Scan for the cell matching the given text and deliver its (X, Y) coordinate at center. 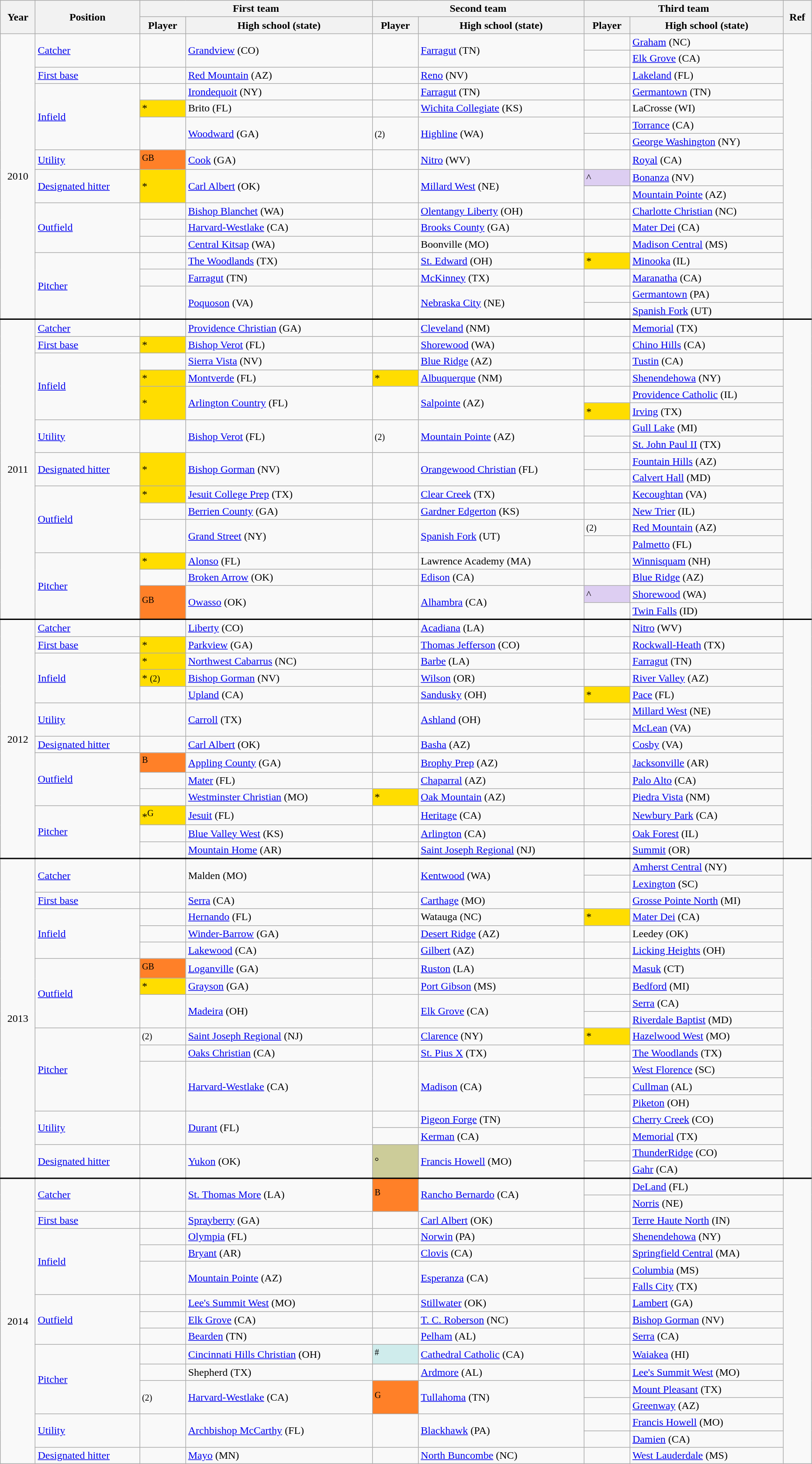
Port Gibson (MS) (501, 986)
Cullman (AL) (707, 1086)
Irving (TX) (707, 411)
Providence Catholic (IL) (707, 395)
Royal (CA) (707, 160)
Minooka (IL) (707, 261)
Lakeland (FL) (707, 75)
Olympia (FL) (279, 1236)
Mount Pleasant (TX) (707, 1389)
2010 (18, 177)
Orangewood Christian (FL) (501, 469)
Summit (OR) (707, 850)
Owasso (OK) (279, 603)
Broken Arrow (OK) (279, 578)
Thomas Jefferson (CO) (501, 645)
Mountain Home (AR) (279, 850)
LaCrosse (WI) (707, 108)
Springfield Central (MA) (707, 1253)
Kecoughtan (VA) (707, 495)
Heritage (CA) (501, 815)
Grayson (GA) (279, 986)
Woodward (GA) (279, 133)
Riverdale Baptist (MD) (707, 1020)
Esperanza (CA) (501, 1278)
Jesuit College Prep (TX) (279, 495)
McLean (VA) (707, 728)
Wichita Collegiate (KS) (501, 108)
West Lauderdale (MS) (707, 1456)
Position (87, 17)
Tullahoma (TN) (501, 1397)
Basha (AZ) (501, 744)
Loganville (GA) (279, 968)
Upland (CA) (279, 695)
Germantown (PA) (707, 294)
Carthage (MO) (501, 900)
T. C. Roberson (NC) (501, 1320)
Calvert Hall (MD) (707, 478)
Bonanza (NV) (707, 178)
Blackhawk (PA) (501, 1430)
St. Thomas More (LA) (279, 1194)
Ashland (OH) (501, 720)
Maranatha (CA) (707, 277)
Ardmore (AL) (501, 1372)
Montverde (FL) (279, 378)
Salpointe (AZ) (501, 403)
Carroll (TX) (279, 720)
Parkview (GA) (279, 645)
Sandusky (OH) (501, 695)
Liberty (CO) (279, 628)
Third team (684, 9)
Second team (478, 9)
Blue Valley West (KS) (279, 833)
Greenway (AZ) (707, 1405)
Arlington (CA) (501, 833)
Central Kitsap (WA) (279, 244)
Desert Ridge (AZ) (501, 934)
Boonville (MO) (501, 244)
Olentangy Liberty (OH) (501, 211)
G (395, 1397)
Lexington (SC) (707, 884)
Piketon (OH) (707, 1103)
Lawrence Academy (MA) (501, 561)
Madison Central (MS) (707, 244)
Westminster Christian (MO) (279, 797)
Clear Creek (TX) (501, 495)
Kentwood (WA) (501, 876)
Waiakea (HI) (707, 1354)
Archbishop McCarthy (FL) (279, 1430)
2014 (18, 1321)
Sierra Vista (NV) (279, 361)
Grand Street (NY) (279, 536)
Berrien County (GA) (279, 511)
Bearden (TN) (279, 1336)
George Washington (NY) (707, 142)
Graham (NC) (707, 42)
Nebraska City (NE) (501, 302)
Rancho Bernardo (CA) (501, 1194)
Leedey (OK) (707, 934)
ThunderRidge (CO) (707, 1153)
Norwin (PA) (501, 1236)
St. Pius X (TX) (501, 1053)
Tustin (CA) (707, 361)
First team (256, 9)
Chaparral (AZ) (501, 781)
Cherry Creek (CO) (707, 1119)
Alhambra (CA) (501, 603)
Wilson (OR) (501, 678)
Madeira (OH) (279, 1011)
Winder-Barrow (GA) (279, 934)
Norris (NE) (707, 1203)
Albuquerque (NM) (501, 378)
Oak Mountain (AZ) (501, 797)
St. Edward (OH) (501, 261)
Damien (CA) (707, 1439)
Piedra Vista (NM) (707, 797)
Oaks Christian (CA) (279, 1053)
Pace (FL) (707, 695)
Gahr (CA) (707, 1170)
Hernando (FL) (279, 917)
Year (18, 17)
Appling County (GA) (279, 763)
Ref (797, 17)
Shepherd (TX) (279, 1372)
Germantown (TN) (707, 92)
Pelham (AL) (501, 1336)
Newbury Park (CA) (707, 815)
Chino Hills (CA) (707, 345)
# (395, 1354)
Stillwater (OK) (501, 1303)
Hazelwood West (MO) (707, 1036)
River Valley (AZ) (707, 678)
2011 (18, 469)
Pigeon Forge (TN) (501, 1119)
St. John Paul II (TX) (707, 444)
Falls City (TX) (707, 1286)
Watauga (NC) (501, 917)
Alonso (FL) (279, 561)
Ruston (LA) (501, 968)
Edison (CA) (501, 578)
Northwest Cabarrus (NC) (279, 661)
° (395, 1161)
Acadiana (LA) (501, 628)
Irondequoit (NY) (279, 92)
Palo Alto (CA) (707, 781)
Gull Lake (MI) (707, 428)
Jesuit (FL) (279, 815)
DeLand (FL) (707, 1187)
Cathedral Catholic (CA) (501, 1354)
Cleveland (NM) (501, 328)
Arlington Country (FL) (279, 403)
Twin Falls (ID) (707, 611)
2013 (18, 1018)
North Buncombe (NC) (501, 1456)
Terre Haute North (IN) (707, 1220)
Poquoson (VA) (279, 302)
Gardner Edgerton (KS) (501, 511)
Bryant (AR) (279, 1253)
Highline (WA) (501, 133)
Torrance (CA) (707, 125)
* (2) (163, 678)
Bedford (MI) (707, 986)
Columbia (MS) (707, 1270)
New Trier (IL) (707, 511)
Barbe (LA) (501, 661)
Kerman (CA) (501, 1136)
Mater (FL) (279, 781)
Mayo (MN) (279, 1456)
Jacksonville (AR) (707, 763)
Gilbert (AZ) (501, 950)
Charlotte Christian (NC) (707, 211)
2012 (18, 739)
Cook (GA) (279, 160)
Grandview (CO) (279, 50)
Durant (FL) (279, 1128)
Fountain Hills (AZ) (707, 461)
Yukon (OK) (279, 1161)
Sprayberry (GA) (279, 1220)
Bishop Blanchet (WA) (279, 211)
Lambert (GA) (707, 1303)
Licking Heights (OH) (707, 950)
Cincinnati Hills Christian (OH) (279, 1354)
Lakewood (CA) (279, 950)
Clarence (NY) (501, 1036)
Palmetto (FL) (707, 544)
Clovis (CA) (501, 1253)
Masuk (CT) (707, 968)
Winnisquam (NH) (707, 561)
Amherst Central (NY) (707, 867)
West Florence (SC) (707, 1069)
Oak Forest (IL) (707, 833)
*G (163, 815)
Madison (CA) (501, 1086)
Malden (MO) (279, 876)
Brito (FL) (279, 108)
Rockwall-Heath (TX) (707, 645)
Grosse Pointe North (MI) (707, 900)
McKinney (TX) (501, 277)
Providence Christian (GA) (279, 328)
Brophy Prep (AZ) (501, 763)
Cosby (VA) (707, 744)
Reno (NV) (501, 75)
Brooks County (GA) (501, 228)
